Identify which cell holds the provided text, then report its (X, Y) central coordinate. 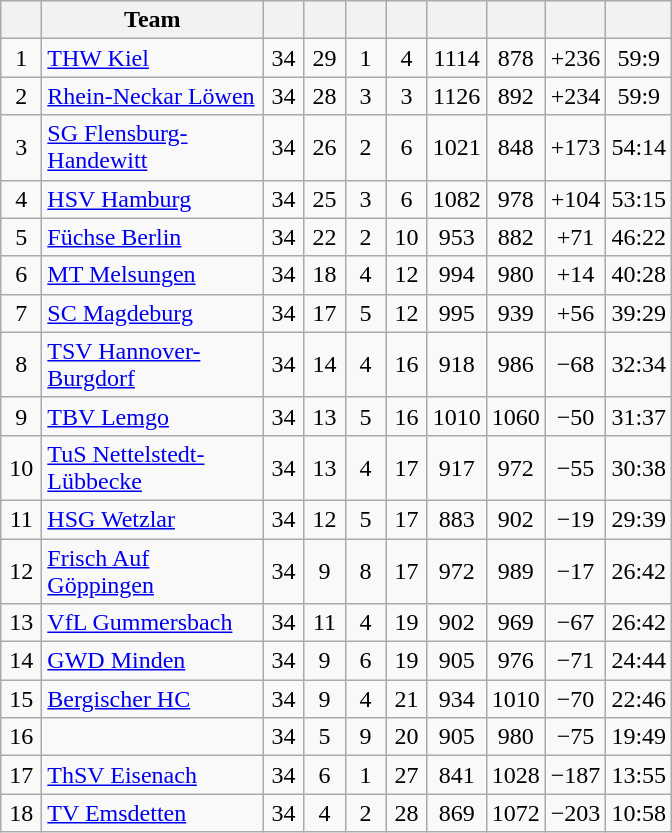
31:37 (639, 416)
29 (324, 58)
1126 (456, 96)
−70 (576, 699)
953 (456, 237)
29:39 (639, 519)
Frisch Auf Göppingen (152, 570)
−50 (576, 416)
−17 (576, 570)
53:15 (639, 199)
46:22 (639, 237)
HSG Wetzlar (152, 519)
+173 (576, 148)
+104 (576, 199)
SG Flensburg-Handewitt (152, 148)
SC Magdeburg (152, 313)
995 (456, 313)
−71 (576, 661)
TBV Lemgo (152, 416)
917 (456, 468)
+71 (576, 237)
13:55 (639, 775)
40:28 (639, 275)
918 (456, 364)
ThSV Eisenach (152, 775)
39:29 (639, 313)
1114 (456, 58)
15 (22, 699)
22 (324, 237)
−19 (576, 519)
986 (516, 364)
25 (324, 199)
22:46 (639, 699)
976 (516, 661)
841 (456, 775)
THW Kiel (152, 58)
+56 (576, 313)
27 (406, 775)
848 (516, 148)
7 (22, 313)
1028 (516, 775)
TV Emsdetten (152, 813)
+234 (576, 96)
994 (456, 275)
−187 (576, 775)
989 (516, 570)
+14 (576, 275)
883 (456, 519)
892 (516, 96)
−75 (576, 737)
−68 (576, 364)
21 (406, 699)
969 (516, 623)
−67 (576, 623)
Bergischer HC (152, 699)
978 (516, 199)
30:38 (639, 468)
VfL Gummersbach (152, 623)
24:44 (639, 661)
−55 (576, 468)
Füchse Berlin (152, 237)
934 (456, 699)
TSV Hannover-Burgdorf (152, 364)
HSV Hamburg (152, 199)
26 (324, 148)
GWD Minden (152, 661)
TuS Nettelstedt-Lübbecke (152, 468)
−203 (576, 813)
1072 (516, 813)
1082 (456, 199)
1021 (456, 148)
1060 (516, 416)
19:49 (639, 737)
54:14 (639, 148)
939 (516, 313)
32:34 (639, 364)
878 (516, 58)
+236 (576, 58)
Team (152, 20)
882 (516, 237)
20 (406, 737)
10:58 (639, 813)
Rhein-Neckar Löwen (152, 96)
869 (456, 813)
MT Melsungen (152, 275)
